Return [x, y] of the center of cell containing provided text 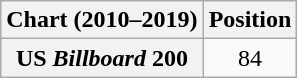
84 [250, 58]
US Billboard 200 [102, 58]
Position [250, 20]
Chart (2010–2019) [102, 20]
